Extract the (X, Y) coordinate from the center of the cell holding the provided text.  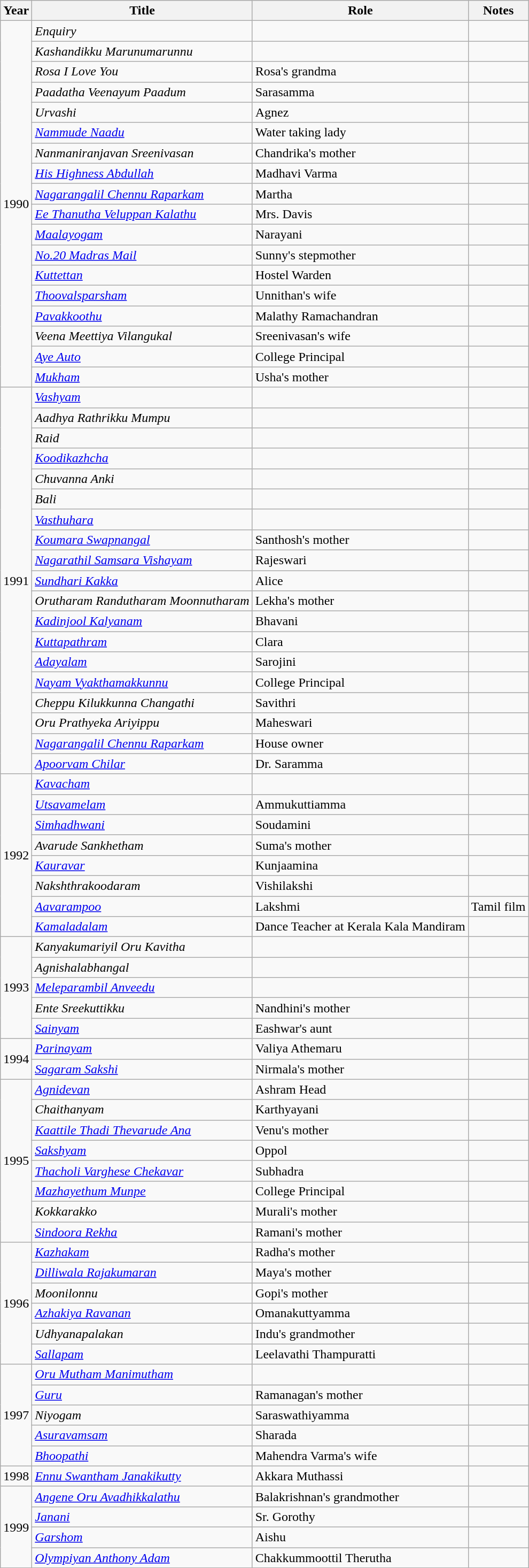
1998 (16, 1476)
Narayani (360, 234)
Nanmaniranjavan Sreenivasan (142, 153)
Vishilakshi (360, 886)
Clara (360, 642)
Bali (142, 499)
Raid (142, 438)
1995 (16, 1160)
Sakshyam (142, 1150)
His Highness Abdullah (142, 173)
Malathy Ramachandran (360, 316)
Kazhakam (142, 1252)
Sallapam (142, 1354)
Nammude Naadu (142, 133)
Dr. Saramma (360, 764)
Kavacham (142, 784)
Pavakkoothu (142, 316)
Agnidevan (142, 1089)
Notes (498, 11)
Paadatha Veenayum Paadum (142, 92)
Mahendra Varma's wife (360, 1456)
Kamaladalam (142, 927)
Niyogam (142, 1415)
Aishu (360, 1537)
Omanakuttyamma (360, 1313)
1996 (16, 1303)
Rosa's grandma (360, 72)
Ente Sreekuttikku (142, 1008)
Kuttapathram (142, 642)
Oppol (360, 1150)
Valiya Athemaru (360, 1049)
Role (360, 11)
Kokkarakko (142, 1211)
Moonilonnu (142, 1293)
Usha's mother (360, 377)
Aavarampoo (142, 906)
Maya's mother (360, 1273)
Udhyanapalakan (142, 1334)
Nagarathil Samsara Vishayam (142, 560)
Agnez (360, 112)
Utsavamelam (142, 804)
Mukham (142, 377)
Lekha's mother (360, 601)
Dance Teacher at Kerala Kala Mandiram (360, 927)
Lakshmi (360, 906)
Ammukuttiamma (360, 804)
Venu's mother (360, 1130)
Gopi's mother (360, 1293)
Avarude Sankhetham (142, 845)
Year (16, 11)
Saraswathiyamma (360, 1415)
1990 (16, 204)
Apoorvam Chilar (142, 764)
Rajeswari (360, 560)
Maheswari (360, 723)
Balakrishnan's grandmother (360, 1496)
Nayam Vyakthamakkunnu (142, 682)
Kaattile Thadi Thevarude Ana (142, 1130)
Karthyayani (360, 1110)
Ee Thanutha Veluppan Kalathu (142, 214)
Title (142, 11)
Rosa I Love You (142, 72)
Kuttettan (142, 275)
1994 (16, 1059)
1991 (16, 581)
Suma's mother (360, 845)
Maalayogam (142, 234)
Radha's mother (360, 1252)
1999 (16, 1527)
Oru Prathyeka Ariyippu (142, 723)
Olympiyan Anthony Adam (142, 1558)
Garshom (142, 1537)
Nandhini's mother (360, 1008)
Alice (360, 580)
Akkara Muthassi (360, 1476)
Sindoora Rekha (142, 1232)
Bhavani (360, 621)
Sundhari Kakka (142, 580)
Kadinjool Kalyanam (142, 621)
Vashyam (142, 397)
Leelavathi Thampuratti (360, 1354)
Azhakiya Ravanan (142, 1313)
No.20 Madras Mail (142, 255)
Chakkummoottil Therutha (360, 1558)
Sagaram Sakshi (142, 1069)
Kauravar (142, 865)
Sreenivasan's wife (360, 336)
Mazhayethum Munpe (142, 1191)
Bhoopathi (142, 1456)
Water taking lady (360, 133)
Adayalam (142, 662)
Sharada (360, 1435)
Ramani's mother (360, 1232)
Sarasamma (360, 92)
Orutharam Randutharam Moonnutharam (142, 601)
House owner (360, 743)
Simhadhwani (142, 825)
Madhavi Varma (360, 173)
Eashwar's aunt (360, 1028)
Aadhya Rathrikku Mumpu (142, 418)
1993 (16, 988)
Thacholi Varghese Chekavar (142, 1171)
Chaithanyam (142, 1110)
Sr. Gorothy (360, 1517)
Sarojini (360, 662)
Koumara Swapnangal (142, 540)
Kashandikku Marunumarunnu (142, 51)
Thoovalsparsham (142, 296)
Veena Meettiya Vilangukal (142, 336)
Vasthuhara (142, 519)
Tamil film (498, 906)
Kunjaamina (360, 865)
Murali's mother (360, 1211)
Nirmala's mother (360, 1069)
Koodikazhcha (142, 458)
Sainyam (142, 1028)
Hostel Warden (360, 275)
Santhosh's mother (360, 540)
Subhadra (360, 1171)
Angene Oru Avadhikkalathu (142, 1496)
Sunny's stepmother (360, 255)
Oru Mutham Manimutham (142, 1374)
Savithri (360, 703)
Dilliwala Rajakumaran (142, 1273)
Kanyakumariyil Oru Kavitha (142, 947)
Enquiry (142, 31)
Ashram Head (360, 1089)
1997 (16, 1415)
Urvashi (142, 112)
Guru (142, 1395)
Parinayam (142, 1049)
Asuravamsam (142, 1435)
Aye Auto (142, 357)
Agnishalabhangal (142, 967)
Chandrika's mother (360, 153)
Meleparambil Anveedu (142, 988)
Cheppu Kilukkunna Changathi (142, 703)
Mrs. Davis (360, 214)
Unnithan's wife (360, 296)
Ramanagan's mother (360, 1395)
Soudamini (360, 825)
Indu's grandmother (360, 1334)
1992 (16, 855)
Janani (142, 1517)
Nakshthrakoodaram (142, 886)
Ennu Swantham Janakikutty (142, 1476)
Chuvanna Anki (142, 479)
Martha (360, 194)
